Identify which cell holds the provided text, then report its [x, y] central coordinate. 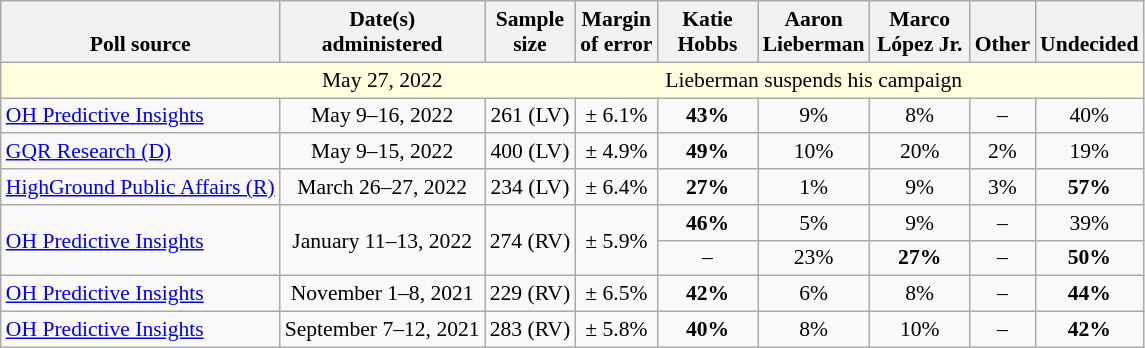
229 (RV) [530, 294]
± 5.9% [616, 240]
234 (LV) [530, 187]
44% [1089, 294]
HighGround Public Affairs (R) [140, 187]
± 6.5% [616, 294]
May 27, 2022 [382, 80]
3% [1002, 187]
September 7–12, 2021 [382, 330]
46% [707, 223]
Lieberman suspends his campaign [814, 80]
274 (RV) [530, 240]
March 26–27, 2022 [382, 187]
43% [707, 116]
Other [1002, 32]
KatieHobbs [707, 32]
Samplesize [530, 32]
GQR Research (D) [140, 152]
Poll source [140, 32]
± 4.9% [616, 152]
6% [814, 294]
Marginof error [616, 32]
39% [1089, 223]
5% [814, 223]
± 5.8% [616, 330]
± 6.4% [616, 187]
400 (LV) [530, 152]
Date(s)administered [382, 32]
Undecided [1089, 32]
MarcoLópez Jr. [920, 32]
261 (LV) [530, 116]
± 6.1% [616, 116]
49% [707, 152]
January 11–13, 2022 [382, 240]
November 1–8, 2021 [382, 294]
50% [1089, 258]
283 (RV) [530, 330]
23% [814, 258]
1% [814, 187]
May 9–15, 2022 [382, 152]
20% [920, 152]
May 9–16, 2022 [382, 116]
2% [1002, 152]
19% [1089, 152]
AaronLieberman [814, 32]
57% [1089, 187]
